Search for the cell housing the specified text and yield its (x, y) center coordinate. 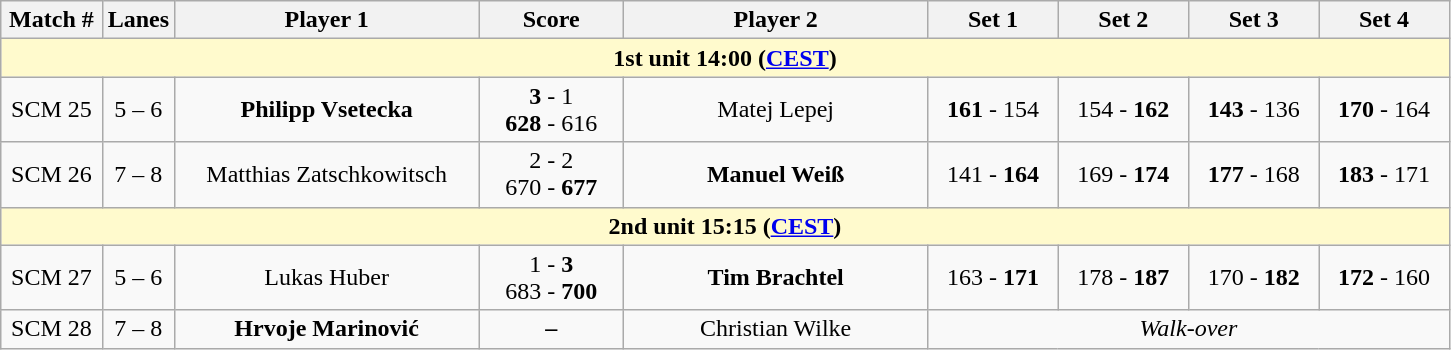
Set 4 (1384, 20)
183 - 171 (1384, 174)
Score (552, 20)
1 - 3 683 - 700 (552, 278)
2 - 2 670 - 677 (552, 174)
Set 3 (1253, 20)
177 - 168 (1253, 174)
SCM 28 (52, 329)
2nd unit 15:15 (CEST) (725, 226)
3 - 1 628 - 616 (552, 110)
143 - 136 (1253, 110)
Hrvoje Marinović (327, 329)
Manuel Weiß (776, 174)
154 - 162 (1123, 110)
SCM 25 (52, 110)
Christian Wilke (776, 329)
Philipp Vsetecka (327, 110)
– (552, 329)
Set 1 (993, 20)
172 - 160 (1384, 278)
Walk-over (1188, 329)
170 - 164 (1384, 110)
170 - 182 (1253, 278)
Tim Brachtel (776, 278)
169 - 174 (1123, 174)
SCM 26 (52, 174)
1st unit 14:00 (CEST) (725, 58)
Player 1 (327, 20)
141 - 164 (993, 174)
Player 2 (776, 20)
SCM 27 (52, 278)
Set 2 (1123, 20)
Matthias Zatschkowitsch (327, 174)
Match # (52, 20)
178 - 187 (1123, 278)
163 - 171 (993, 278)
161 - 154 (993, 110)
Lukas Huber (327, 278)
Matej Lepej (776, 110)
Lanes (138, 20)
